Detect which cell encompasses the target text, then output its [x, y] center coordinate. 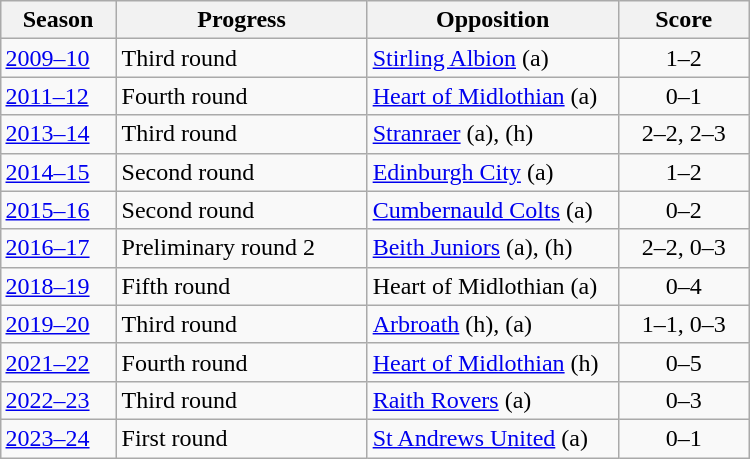
2011–12 [58, 96]
Opposition [492, 20]
Season [58, 20]
Stirling Albion (a) [492, 58]
2023–24 [58, 438]
2021–22 [58, 362]
Stranraer (a), (h) [492, 134]
First round [242, 438]
Raith Rovers (a) [492, 400]
0–5 [684, 362]
2018–19 [58, 286]
Progress [242, 20]
2016–17 [58, 248]
2009–10 [58, 58]
Cumbernauld Colts (a) [492, 210]
Edinburgh City (a) [492, 172]
2–2, 2–3 [684, 134]
0–3 [684, 400]
2022–23 [58, 400]
Heart of Midlothian (h) [492, 362]
St Andrews United (a) [492, 438]
2–2, 0–3 [684, 248]
2014–15 [58, 172]
1–1, 0–3 [684, 324]
Fifth round [242, 286]
2013–14 [58, 134]
0–2 [684, 210]
0–4 [684, 286]
Beith Juniors (a), (h) [492, 248]
Score [684, 20]
Preliminary round 2 [242, 248]
Arbroath (h), (a) [492, 324]
2019–20 [58, 324]
2015–16 [58, 210]
